Detect which cell encompasses the target text, then output its [x, y] center coordinate. 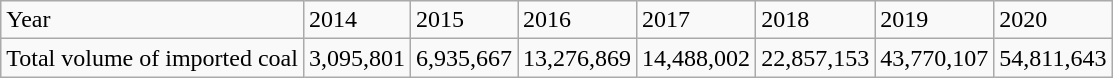
14,488,002 [696, 58]
6,935,667 [464, 58]
2014 [356, 20]
2018 [816, 20]
3,095,801 [356, 58]
2020 [1053, 20]
22,857,153 [816, 58]
2015 [464, 20]
13,276,869 [578, 58]
2016 [578, 20]
Total volume of imported coal [152, 58]
2019 [934, 20]
2017 [696, 20]
Year [152, 20]
43,770,107 [934, 58]
54,811,643 [1053, 58]
